Pinpoint the cell where the given text exists, returning its (x, y) midpoint coordinate. 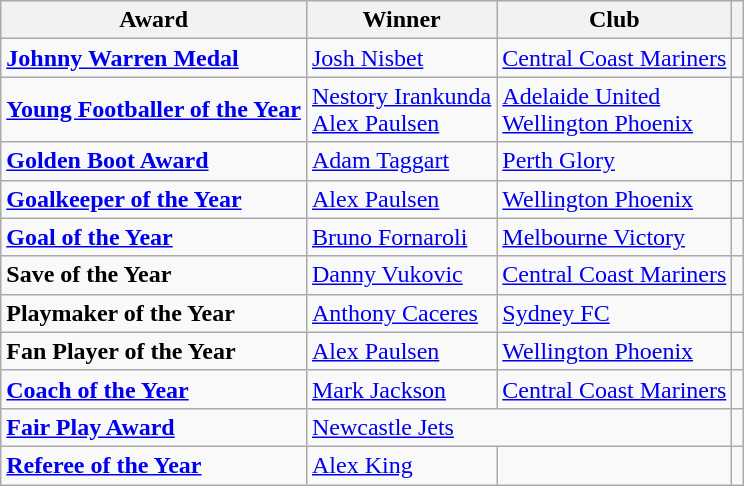
Goalkeeper of the Year (154, 199)
Winner (401, 20)
Referee of the Year (154, 465)
Save of the Year (154, 275)
Club (614, 20)
Danny Vukovic (401, 275)
Josh Nisbet (401, 58)
Golden Boot Award (154, 161)
Alex King (401, 465)
Young Footballer of the Year (154, 110)
Nestory Irankunda Alex Paulsen (401, 110)
Award (154, 20)
Adam Taggart (401, 161)
Sydney FC (614, 313)
Coach of the Year (154, 389)
Melbourne Victory (614, 237)
Newcastle Jets (518, 427)
Anthony Caceres (401, 313)
Adelaide United Wellington Phoenix (614, 110)
Mark Jackson (401, 389)
Johnny Warren Medal (154, 58)
Perth Glory (614, 161)
Fan Player of the Year (154, 351)
Bruno Fornaroli (401, 237)
Goal of the Year (154, 237)
Fair Play Award (154, 427)
Playmaker of the Year (154, 313)
